Determine the [X, Y] coordinate at the center of the cell enclosing the given text.  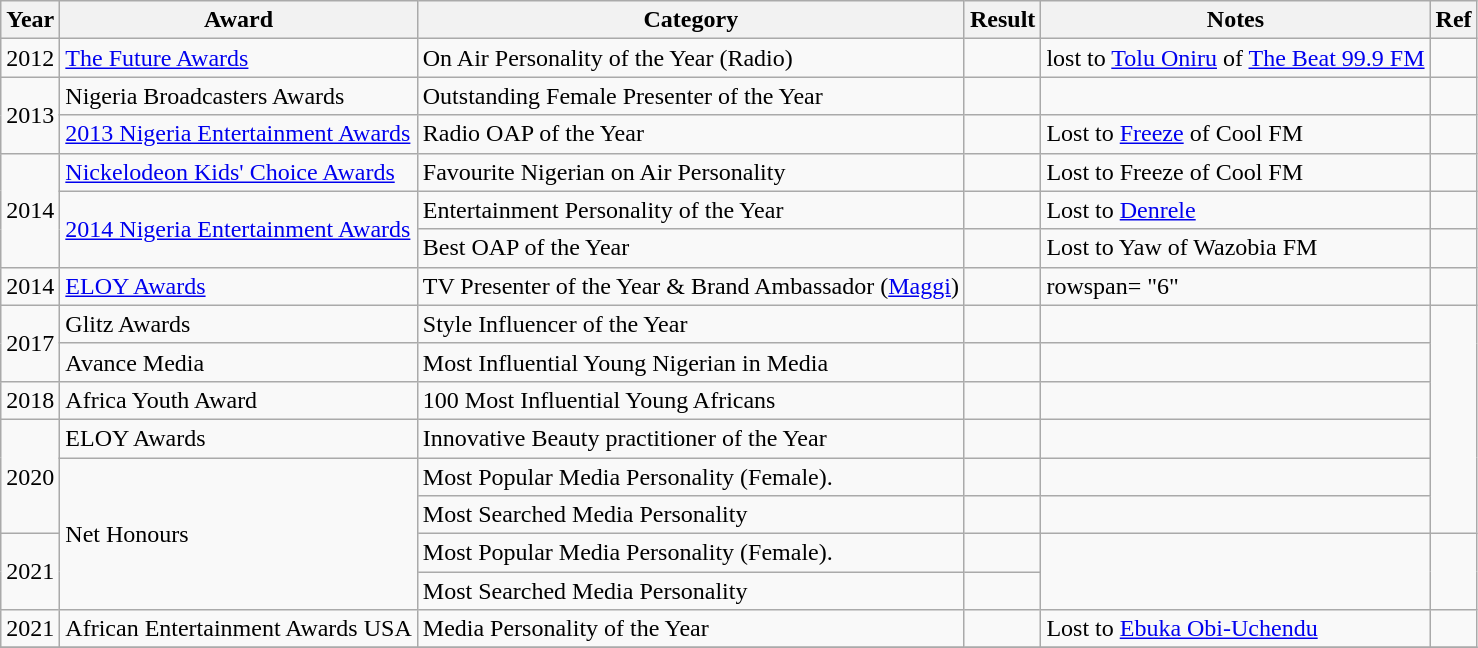
rowspan= "6" [1236, 286]
Africa Youth Award [238, 400]
Innovative Beauty practitioner of the Year [690, 438]
Favourite Nigerian on Air Personality [690, 172]
The Future Awards [238, 58]
Lost to Ebuka Obi-Uchendu [1236, 629]
African Entertainment Awards USA [238, 629]
2017 [30, 343]
2018 [30, 400]
2020 [30, 476]
On Air Personality of the Year (Radio) [690, 58]
Net Honours [238, 534]
Media Personality of the Year [690, 629]
2013 [30, 115]
Category [690, 20]
2014 Nigeria Entertainment Awards [238, 229]
Entertainment Personality of the Year [690, 210]
Best OAP of the Year [690, 248]
Outstanding Female Presenter of the Year [690, 96]
TV Presenter of the Year & Brand Ambassador (Maggi) [690, 286]
Most Influential Young Nigerian in Media [690, 362]
Glitz Awards [238, 324]
Nigeria Broadcasters Awards [238, 96]
Notes [1236, 20]
2012 [30, 58]
Nickelodeon Kids' Choice Awards [238, 172]
Result [1002, 20]
Award [238, 20]
Lost to Denrele [1236, 210]
Year [30, 20]
Style Influencer of the Year [690, 324]
100 Most Influential Young Africans [690, 400]
Avance Media [238, 362]
Ref [1454, 20]
Lost to Yaw of Wazobia FM [1236, 248]
2013 Nigeria Entertainment Awards [238, 134]
Radio OAP of the Year [690, 134]
lost to Tolu Oniru of The Beat 99.9 FM [1236, 58]
